Determine the [X, Y] coordinate at the center of the cell enclosing the given text.  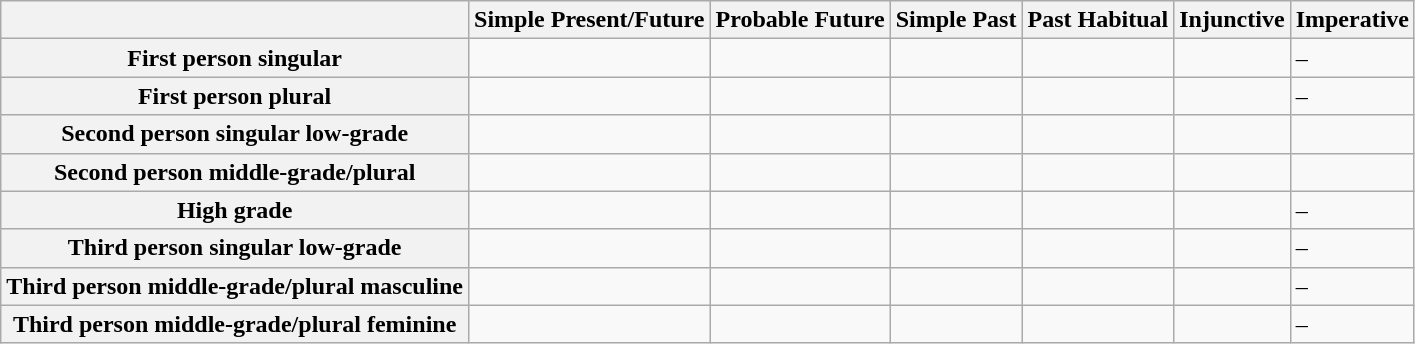
Probable Future [800, 20]
Third person singular low-grade [235, 248]
Imperative [1352, 20]
Simple Present/Future [590, 20]
First person singular [235, 58]
Simple Past [956, 20]
Past Habitual [1098, 20]
Injunctive [1232, 20]
Third person middle-grade/plural feminine [235, 324]
Second person middle-grade/plural [235, 172]
First person plural [235, 96]
High grade [235, 210]
Third person middle-grade/plural masculine [235, 286]
Second person singular low-grade [235, 134]
